Return [X, Y] of the center of cell containing provided text 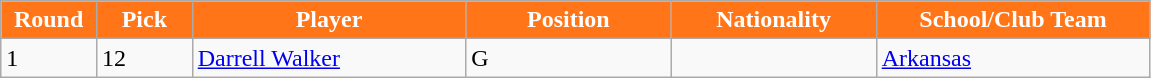
Nationality [774, 20]
Darrell Walker [329, 58]
Round [49, 20]
1 [49, 58]
Position [568, 20]
Player [329, 20]
G [568, 58]
Arkansas [1013, 58]
Pick [144, 20]
School/Club Team [1013, 20]
12 [144, 58]
